Output the [X, Y] coordinate of the center of the cell containing the given text.  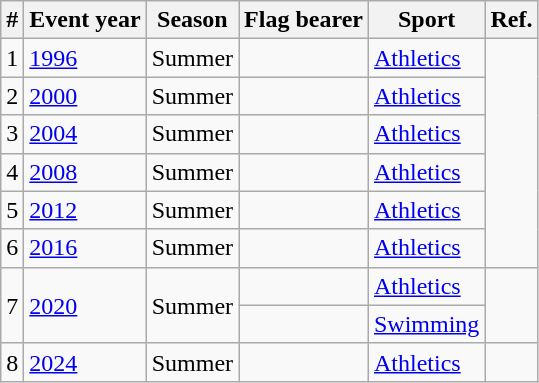
2004 [85, 134]
Season [192, 20]
3 [12, 134]
Event year [85, 20]
Flag bearer [304, 20]
5 [12, 210]
2012 [85, 210]
2024 [85, 362]
2000 [85, 96]
4 [12, 172]
2 [12, 96]
2016 [85, 248]
2008 [85, 172]
7 [12, 305]
# [12, 20]
1996 [85, 58]
2020 [85, 305]
Swimming [426, 324]
8 [12, 362]
1 [12, 58]
6 [12, 248]
Sport [426, 20]
Ref. [512, 20]
